Locate the cell with the specified text and output its [X, Y] center coordinate. 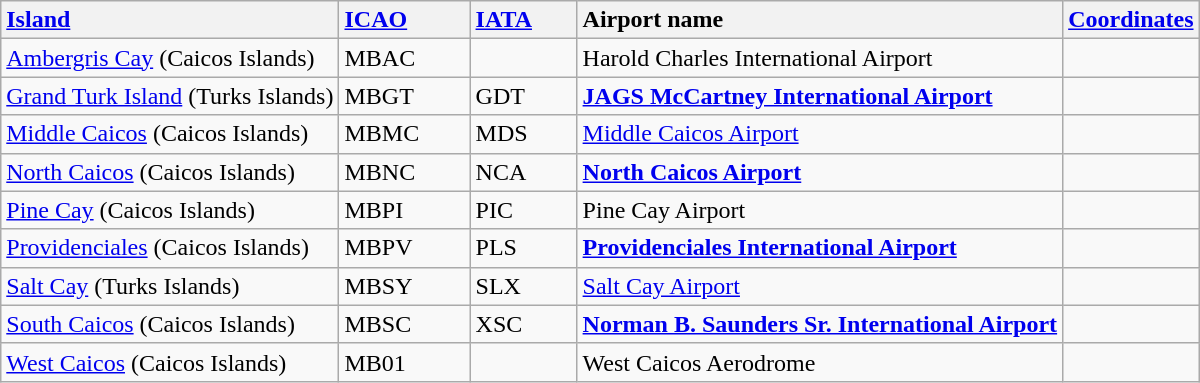
South Caicos (Caicos Islands) [170, 324]
NCA [524, 172]
Pine Cay (Caicos Islands) [170, 210]
Airport name [820, 20]
West Caicos Aerodrome [820, 362]
MBMC [404, 134]
MBPI [404, 210]
MB01 [404, 362]
MBPV [404, 248]
North Caicos Airport [820, 172]
North Caicos (Caicos Islands) [170, 172]
MBGT [404, 96]
PLS [524, 248]
MBNC [404, 172]
XSC [524, 324]
Harold Charles International Airport [820, 58]
ICAO [404, 20]
Salt Cay Airport [820, 286]
Salt Cay (Turks Islands) [170, 286]
Providenciales International Airport [820, 248]
JAGS McCartney International Airport [820, 96]
GDT [524, 96]
Middle Caicos Airport [820, 134]
West Caicos (Caicos Islands) [170, 362]
MBSC [404, 324]
Pine Cay Airport [820, 210]
IATA [524, 20]
PIC [524, 210]
Grand Turk Island (Turks Islands) [170, 96]
Providenciales (Caicos Islands) [170, 248]
Coordinates [1131, 20]
SLX [524, 286]
MBAC [404, 58]
Middle Caicos (Caicos Islands) [170, 134]
Norman B. Saunders Sr. International Airport [820, 324]
MDS [524, 134]
Island [170, 20]
MBSY [404, 286]
Ambergris Cay (Caicos Islands) [170, 58]
